For the text-containing cell, return its midpoint in [x, y] coordinate format. 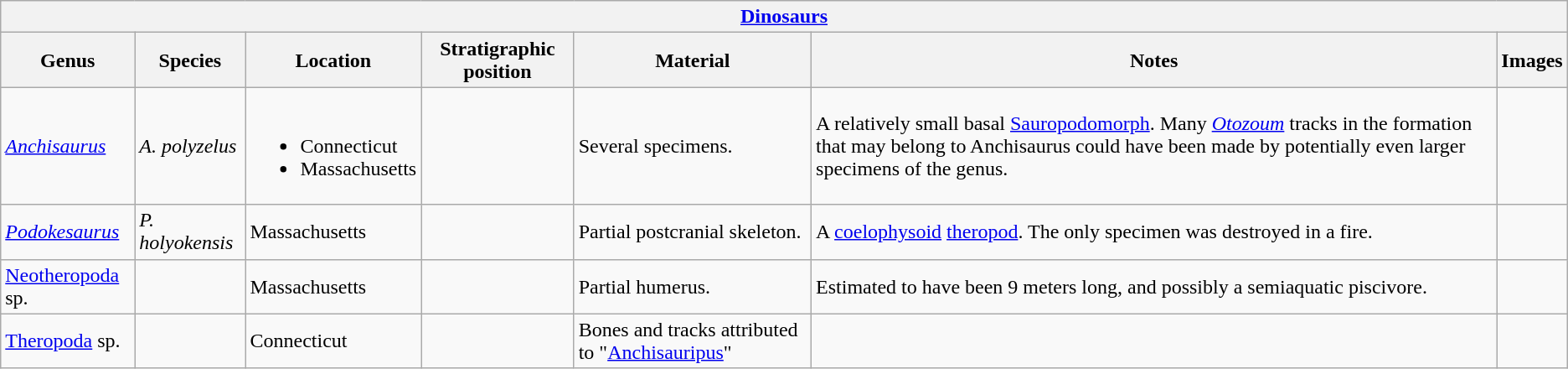
Several specimens. [692, 146]
Anchisaurus [68, 146]
Stratigraphic position [498, 60]
A. polyzelus [190, 146]
ConnecticutMassachusetts [333, 146]
Partial postcranial skeleton. [692, 231]
Connecticut [333, 340]
Species [190, 60]
Genus [68, 60]
Location [333, 60]
Theropoda sp. [68, 340]
Images [1532, 60]
Bones and tracks attributed to "Anchisauripus" [692, 340]
Neotheropoda sp. [68, 287]
Notes [1154, 60]
P. holyokensis [190, 231]
Dinosaurs [784, 17]
Estimated to have been 9 meters long, and possibly a semiaquatic piscivore. [1154, 287]
Material [692, 60]
Partial humerus. [692, 287]
A coelophysoid theropod. The only specimen was destroyed in a fire. [1154, 231]
Podokesaurus [68, 231]
